Find where the given text appears and provide that cell's center as (X, Y) coordinate. 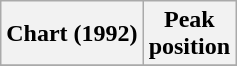
Peakposition (189, 34)
Chart (1992) (72, 34)
